For the text-containing cell, return its midpoint in (x, y) coordinate format. 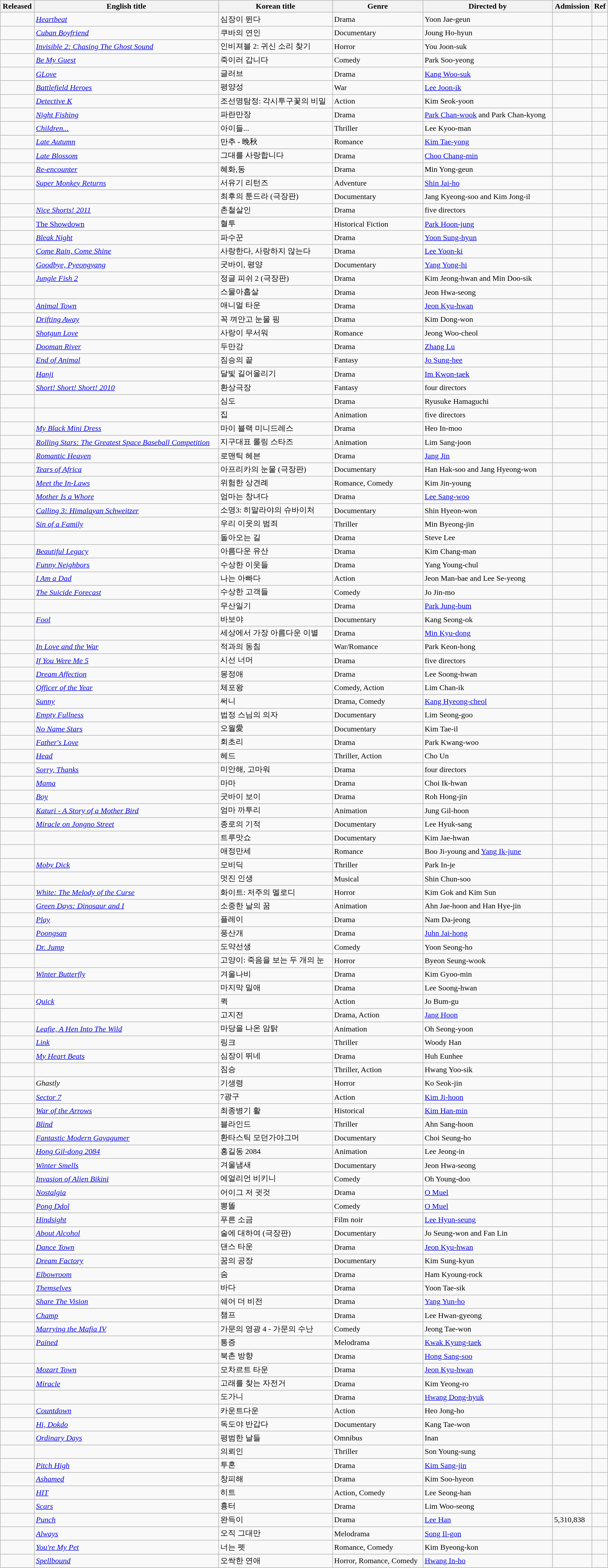
Choi Seung-ho (488, 1138)
평범한 날들 (275, 1438)
굿바이 보이 (275, 797)
Lee Seong-han (488, 1493)
회초리 (275, 742)
소중한 날의 꿈 (275, 906)
Drifting Away (126, 319)
Winter Smells (126, 1165)
굿바이, 평양 (275, 265)
Lim Woo-seong (488, 1506)
도가니 (275, 1397)
멋진 인생 (275, 879)
Countdown (126, 1411)
Cuban Boyfriend (126, 33)
Kim Gok and Kim Sun (488, 892)
Kim Jae-hwan (488, 838)
Ham Kyoung-rock (488, 1274)
바보야 (275, 620)
아름다운 유산 (275, 551)
Empty Fullness (126, 715)
숨 (275, 1274)
Steve Lee (488, 538)
Song Il-gon (488, 1533)
최종병기 활 (275, 1111)
Late Blossom (126, 156)
아이들... (275, 128)
Pitch High (126, 1465)
아프리카의 눈물 (극장판) (275, 469)
Mother Is a Whore (126, 497)
홍길동 2084 (275, 1152)
Yang Young-chul (488, 565)
겨울나비 (275, 974)
Romantic Heaven (126, 456)
Meet the In-Laws (126, 483)
Byeon Seung-wook (488, 961)
Kim Gyoo-min (488, 974)
Tears of Africa (126, 469)
퀵 (275, 1001)
5,310,838 (572, 1520)
Yang Yun-ho (488, 1302)
나는 아빠다 (275, 579)
쿠바의 연인 (275, 33)
혜화,동 (275, 169)
Scars (126, 1506)
Ghastly (126, 1083)
Kim Han-min (488, 1111)
마지막 밀애 (275, 988)
Fantastic Modern Gayagumer (126, 1138)
War of the Arrows (126, 1111)
애정만세 (275, 851)
환타스틱 모던가야그머 (275, 1138)
Min Byeong-jin (488, 524)
만추 - 晚秋 (275, 142)
Lim Seong-goo (488, 715)
Dream Affection (126, 674)
Nam Da-jeong (488, 920)
You're My Pet (126, 1547)
Jo Seung-won and Fan Lin (488, 1233)
Korean title (275, 6)
Park Keon-hong (488, 647)
챔프 (275, 1315)
Released (17, 6)
Choi Ik-hwan (488, 783)
체포왕 (275, 688)
Historical (378, 1111)
Jeon Man-bae and Lee Se-yeong (488, 579)
짐승의 끝 (275, 360)
Head (126, 756)
완득이 (275, 1520)
Animal Town (126, 306)
Invasion of Alien Bikini (126, 1179)
Park Chan-wook and Park Chan-kyong (488, 115)
Winter Butterfly (126, 974)
촌철살인 (275, 210)
Kang Woo-suk (488, 74)
Ko Seok-jin (488, 1083)
Lim Sang-joon (488, 442)
Jeong Tae-won (488, 1329)
카운트다운 (275, 1411)
The Suicide Forecast (126, 592)
I Am a Dad (126, 579)
Ordinary Days (126, 1438)
Hong Sang-soo (488, 1356)
Kim Tae-yong (488, 142)
Woody Han (488, 1042)
정글 피쉬 2 (극장판) (275, 279)
Boo Ji-young and Yang Ik-june (488, 851)
독도야 반갑다 (275, 1424)
Heartbeat (126, 19)
헤드 (275, 756)
If You Were Me 5 (126, 660)
Kim Jeong-hwan and Min Doo-sik (488, 279)
Lee Jeong-in (488, 1152)
Blind (126, 1124)
Kim Tae-il (488, 729)
Lee Han (488, 1520)
Cho Un (488, 756)
Historical Fiction (378, 224)
Lee Hwan-gyeong (488, 1315)
사랑한다, 사랑하지 않는다 (275, 251)
Share The Vision (126, 1302)
조선명탐정: 각시투구꽃의 비밀 (275, 101)
인비져블 2: 귀신 소리 찾기 (275, 47)
푸른 소금 (275, 1220)
엄마 까투리 (275, 810)
English title (126, 6)
위험한 상견례 (275, 483)
Yoon Seong-ho (488, 947)
Heo Jong-ho (488, 1411)
About Alcohol (126, 1233)
Kang Hyeong-cheol (488, 701)
풍산개 (275, 933)
Shotgun Love (126, 333)
지구대표 롤링 스타즈 (275, 442)
Elbowroom (126, 1274)
소명3: 히말라야의 슈바이처 (275, 510)
Zhang Lu (488, 347)
Nostalgia (126, 1192)
엄마는 창녀다 (275, 497)
써니 (275, 701)
Super Monkey Returns (126, 183)
북촌 방향 (275, 1356)
Huh Eunhee (488, 1056)
두만강 (275, 347)
수상한 이웃들 (275, 565)
Mozart Town (126, 1370)
You Joon-suk (488, 47)
환상극장 (275, 388)
Goodbye, Pyeongyang (126, 265)
Ashamed (126, 1479)
Lee Hyun-seung (488, 1220)
Son Young-sung (488, 1452)
Pong Ddol (126, 1206)
달빛 길어올리기 (275, 374)
몽정애 (275, 674)
고지전 (275, 1015)
Directed by (488, 6)
마당을 나온 암탉 (275, 1029)
Dream Factory (126, 1261)
Kim Yeong-ro (488, 1383)
Park Jung-bum (488, 606)
투혼 (275, 1465)
GLove (126, 74)
심장이 뛴다 (275, 19)
Play (126, 920)
Roh Hong-jin (488, 797)
Im Kwon-taek (488, 374)
Shin Hyeon-won (488, 510)
모비딕 (275, 865)
로맨틱 헤븐 (275, 456)
Fool (126, 620)
My Black Mini Dress (126, 429)
Min Yong-geun (488, 169)
Be My Guest (126, 60)
Kwak Kyung-taek (488, 1342)
Kim Sang-jin (488, 1465)
심도 (275, 401)
Themselves (126, 1288)
Shin Chun-soo (488, 879)
Inan (488, 1438)
Jo Sung-hee (488, 360)
Kim Seok-yoon (488, 101)
Leafie, A Hen Into The Wild (126, 1029)
Yoon Tae-sik (488, 1288)
고양이: 죽음을 보는 두 개의 눈 (275, 961)
파란만장 (275, 115)
Punch (126, 1520)
Lee Sang-woo (488, 497)
Hwang Yoo-sik (488, 1070)
Park Hoon-jung (488, 224)
기생령 (275, 1083)
Oh Seong-yoon (488, 1029)
Yang Yong-hi (488, 265)
Boy (126, 797)
종로의 기적 (275, 824)
흉터 (275, 1506)
Marrying the Mafia IV (126, 1329)
짐승 (275, 1070)
Drama, Action (378, 1015)
HIT (126, 1493)
우리 이웃의 범죄 (275, 524)
My Heart Beats (126, 1056)
파수꾼 (275, 238)
Yoon Sung-hyun (488, 238)
Ahn Sang-hoon (488, 1124)
Heo In-moo (488, 429)
Kang Seong-ok (488, 620)
Calling 3: Himalayan Schweitzer (126, 510)
Mama (126, 783)
스물아홉살 (275, 292)
Ahn Jae-hoon and Han Hye-jin (488, 906)
Kim Chang-man (488, 551)
Choo Chang-min (488, 156)
Hong Gil-dong 2084 (126, 1152)
심장이 뛰네 (275, 1056)
돌아오는 길 (275, 538)
술에 대하여 (극장판) (275, 1233)
Green Days: Dinosaur and I (126, 906)
Bleak Night (126, 238)
블라인드 (275, 1124)
Night Fishing (126, 115)
Sector 7 (126, 1097)
Kim Byeong-kon (488, 1547)
Battlefield Heroes (126, 88)
Jo Bum-gu (488, 1001)
Lee Joon-ik (488, 88)
Late Autumn (126, 142)
In Love and the War (126, 647)
Champ (126, 1315)
가문의 영광 4 - 가문의 수난 (275, 1329)
Genre (378, 6)
법정 스님의 의자 (275, 715)
Jang Kyeong-soo and Kim Jong-il (488, 197)
Lee Kyoo-man (488, 128)
고래를 찾는 자전거 (275, 1383)
의뢰인 (275, 1452)
Pained (126, 1342)
Kim Jin-young (488, 483)
War (378, 88)
어이그 저 귓것 (275, 1192)
Jang Hoon (488, 1015)
오월愛 (275, 729)
쉐어 더 비전 (275, 1302)
꼭 껴안고 눈물 핑 (275, 319)
Dr. Jump (126, 947)
Oh Young-doo (488, 1179)
Comedy, Action (378, 688)
마이 블랙 미니드레스 (275, 429)
도약선생 (275, 947)
Juhn Jai-hong (488, 933)
Re-encounter (126, 169)
Drama, Comedy (378, 701)
Ryusuke Hamaguchi (488, 401)
Beautiful Legacy (126, 551)
통증 (275, 1342)
미안해, 고마워 (275, 770)
Hi, Dokdo (126, 1424)
Hwang In-ho (488, 1561)
Always (126, 1533)
Omnibus (378, 1438)
애니멀 타운 (275, 306)
에얼리언 비키니 (275, 1179)
Lee Yoon-ki (488, 251)
플레이 (275, 920)
창피해 (275, 1479)
Jo Jin-mo (488, 592)
War/Romance (378, 647)
Sunny (126, 701)
Shin Jai-ho (488, 183)
최후의 툰드라 (극장판) (275, 197)
집 (275, 415)
평양성 (275, 88)
Officer of the Year (126, 688)
Miracle on Jongno Street (126, 824)
무산일기 (275, 606)
Action, Comedy (378, 1493)
Admission (572, 6)
Horror, Romance, Comedy (378, 1561)
죽이러 갑니다 (275, 60)
Rolling Stars: The Greatest Space Baseball Competition (126, 442)
트루맛쇼 (275, 838)
적과의 동침 (275, 647)
Nice Shorts! 2011 (126, 210)
Invisible 2: Chasing The Ghost Sound (126, 47)
수상한 고객들 (275, 592)
너는 펫 (275, 1547)
Short! Short! Short! 2010 (126, 388)
Dooman River (126, 347)
Lim Chan-ik (488, 688)
혈투 (275, 224)
Ref (600, 6)
Link (126, 1042)
Min Kyu-dong (488, 633)
히트 (275, 1493)
Quick (126, 1001)
Hanji (126, 374)
Jungle Fish 2 (126, 279)
Miracle (126, 1383)
Kim Soo-hyeon (488, 1479)
Jang Jin (488, 456)
그대를 사랑합니다 (275, 156)
시선 너머 (275, 660)
Funny Neighbors (126, 565)
Sin of a Family (126, 524)
세상에서 가장 아름다운 이별 (275, 633)
Musical (378, 879)
꿈의 공장 (275, 1261)
오싹한 연애 (275, 1561)
7광구 (275, 1097)
Kang Tae-won (488, 1424)
Kim Sung-kyun (488, 1261)
마마 (275, 783)
Park Soo-yeong (488, 60)
Yoon Jae-geun (488, 19)
Han Hak-soo and Jang Hyeong-won (488, 469)
The Showdown (126, 224)
Father's Love (126, 742)
Film noir (378, 1220)
모차르트 타운 (275, 1370)
Park Kwang-woo (488, 742)
Poongsan (126, 933)
서유기 리턴즈 (275, 183)
Jung Gil-hoon (488, 810)
Kim Ji-hoon (488, 1097)
Joung Ho-hyun (488, 33)
Moby Dick (126, 865)
Children... (126, 128)
Dance Town (126, 1247)
바다 (275, 1288)
뽕똘 (275, 1206)
White: The Melody of the Curse (126, 892)
Hindsight (126, 1220)
Kim Dong-won (488, 319)
Hwang Dong-hyuk (488, 1397)
겨울냄새 (275, 1165)
Detective K (126, 101)
No Name Stars (126, 729)
Lee Hyuk-sang (488, 824)
Katuri - A Story of a Mother Bird (126, 810)
Jeong Woo-cheol (488, 333)
End of Animal (126, 360)
Come Rain, Come Shine (126, 251)
Spellbound (126, 1561)
글러브 (275, 74)
Sorry, Thanks (126, 770)
사랑이 무서워 (275, 333)
화이트: 저주의 멜로디 (275, 892)
Adventure (378, 183)
댄스 타운 (275, 1247)
링크 (275, 1042)
오직 그대만 (275, 1533)
Park In-je (488, 865)
